Capture the cell that displays the provided text and extract its [X, Y] central coordinate. 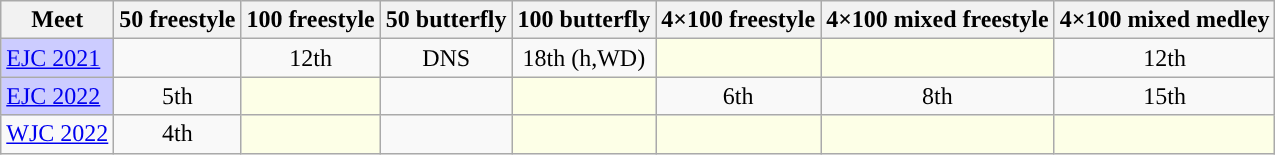
50 butterfly [446, 20]
100 butterfly [584, 20]
15th [1164, 96]
8th [938, 96]
18th (h,WD) [584, 58]
EJC 2022 [58, 96]
4×100 freestyle [738, 20]
WJC 2022 [58, 134]
4×100 mixed medley [1164, 20]
6th [738, 96]
5th [178, 96]
100 freestyle [310, 20]
4×100 mixed freestyle [938, 20]
DNS [446, 58]
4th [178, 134]
50 freestyle [178, 20]
EJC 2021 [58, 58]
Meet [58, 20]
